Capture the cell that displays the provided text and extract its (X, Y) central coordinate. 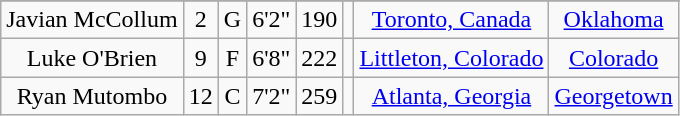
Georgetown (614, 96)
2 (200, 20)
9 (200, 58)
190 (320, 20)
12 (200, 96)
6'8" (272, 58)
Ryan Mutombo (92, 96)
Littleton, Colorado (452, 58)
259 (320, 96)
Javian McCollum (92, 20)
Colorado (614, 58)
G (232, 20)
222 (320, 58)
C (232, 96)
F (232, 58)
7'2" (272, 96)
Oklahoma (614, 20)
Toronto, Canada (452, 20)
Luke O'Brien (92, 58)
6'2" (272, 20)
Atlanta, Georgia (452, 96)
